Output the [x, y] coordinate of the center of the cell containing the given text.  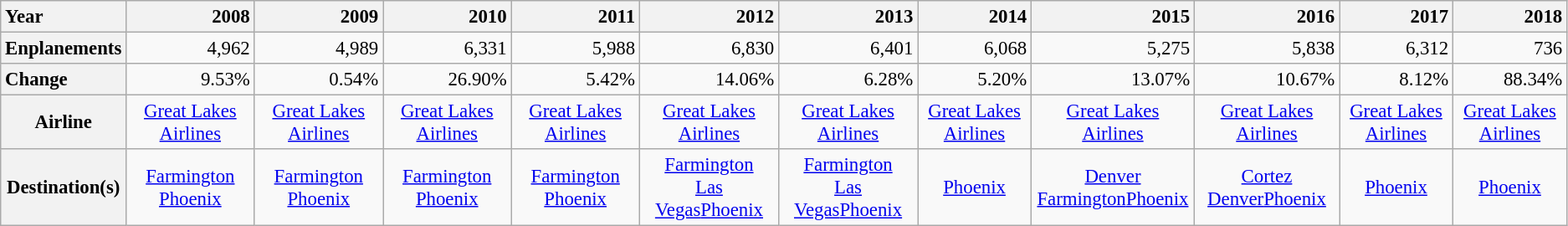
6,830 [709, 49]
2016 [1267, 17]
2014 [975, 17]
2015 [1113, 17]
13.07% [1113, 80]
Airline [64, 122]
5.20% [975, 80]
2011 [576, 17]
6.28% [848, 80]
2017 [1396, 17]
8.12% [1396, 80]
CortezDenverPhoenix [1267, 187]
4,962 [191, 49]
DenverFarmingtonPhoenix [1113, 187]
6,401 [848, 49]
9.53% [191, 80]
5.42% [576, 80]
88.34% [1509, 80]
2013 [848, 17]
2008 [191, 17]
2009 [318, 17]
6,068 [975, 49]
Destination(s) [64, 187]
5,838 [1267, 49]
736 [1509, 49]
26.90% [447, 80]
10.67% [1267, 80]
5,988 [576, 49]
Enplanements [64, 49]
4,989 [318, 49]
2010 [447, 17]
14.06% [709, 80]
2018 [1509, 17]
6,312 [1396, 49]
Year [64, 17]
Change [64, 80]
6,331 [447, 49]
2012 [709, 17]
5,275 [1113, 49]
0.54% [318, 80]
